Identify which cell holds the provided text, then report its (x, y) central coordinate. 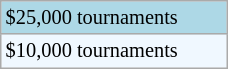
$25,000 tournaments (114, 17)
$10,000 tournaments (114, 51)
